Determine the (X, Y) coordinate at the center of the cell enclosing the given text.  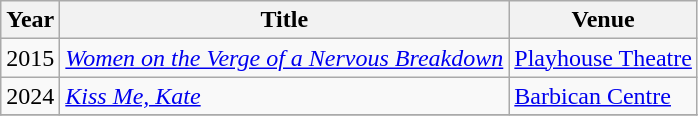
Kiss Me, Kate (284, 96)
Year (30, 20)
Playhouse Theatre (604, 58)
Venue (604, 20)
Women on the Verge of a Nervous Breakdown (284, 58)
2015 (30, 58)
Barbican Centre (604, 96)
Title (284, 20)
2024 (30, 96)
